Search for the cell housing the specified text and yield its (x, y) center coordinate. 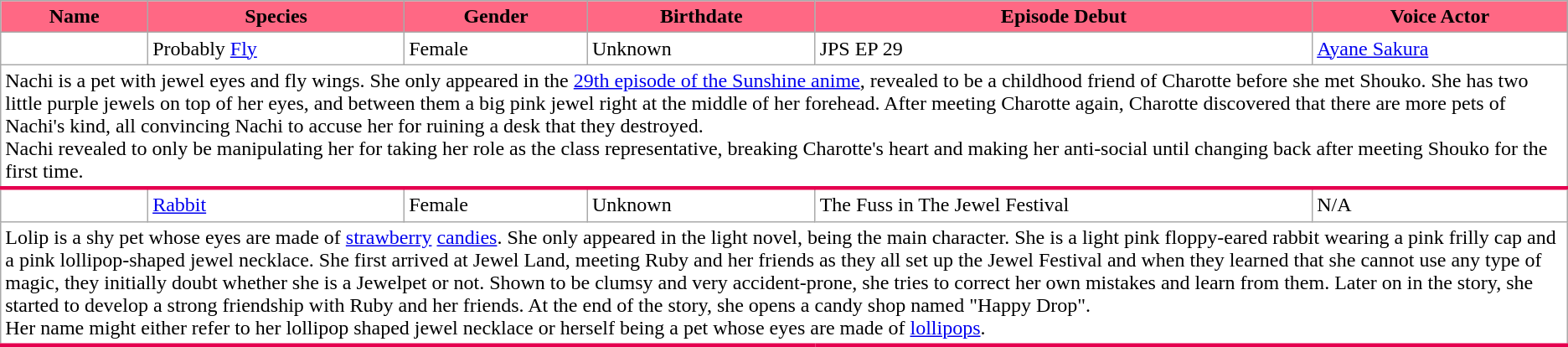
N/A (1441, 205)
JPS EP 29 (1064, 49)
Rabbit (276, 205)
Species (276, 17)
Name (75, 17)
Episode Debut (1064, 17)
The Fuss in The Jewel Festival (1064, 205)
Ayane Sakura (1441, 49)
Voice Actor (1441, 17)
Gender (496, 17)
Birthdate (701, 17)
Probably Fly (276, 49)
